Provide the [x, y] coordinate of the cell's center where the given text is located.  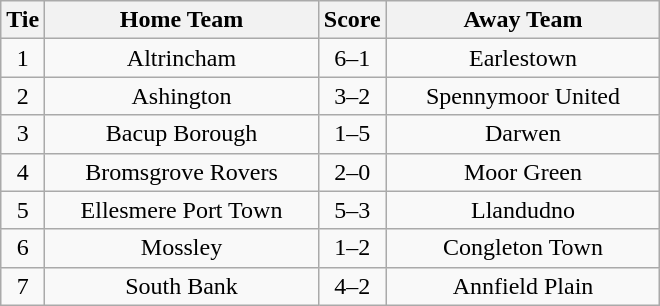
Darwen [523, 134]
Score [352, 20]
1–5 [352, 134]
2 [23, 96]
4 [23, 172]
Llandudno [523, 210]
Ellesmere Port Town [182, 210]
3 [23, 134]
6–1 [352, 58]
South Bank [182, 286]
7 [23, 286]
Bacup Borough [182, 134]
Annfield Plain [523, 286]
4–2 [352, 286]
5–3 [352, 210]
Ashington [182, 96]
Away Team [523, 20]
Mossley [182, 248]
Bromsgrove Rovers [182, 172]
Spennymoor United [523, 96]
Altrincham [182, 58]
2–0 [352, 172]
Earlestown [523, 58]
1–2 [352, 248]
Congleton Town [523, 248]
Home Team [182, 20]
6 [23, 248]
5 [23, 210]
3–2 [352, 96]
Tie [23, 20]
1 [23, 58]
Moor Green [523, 172]
